Provide the [x, y] coordinate of the cell's center where the given text is located.  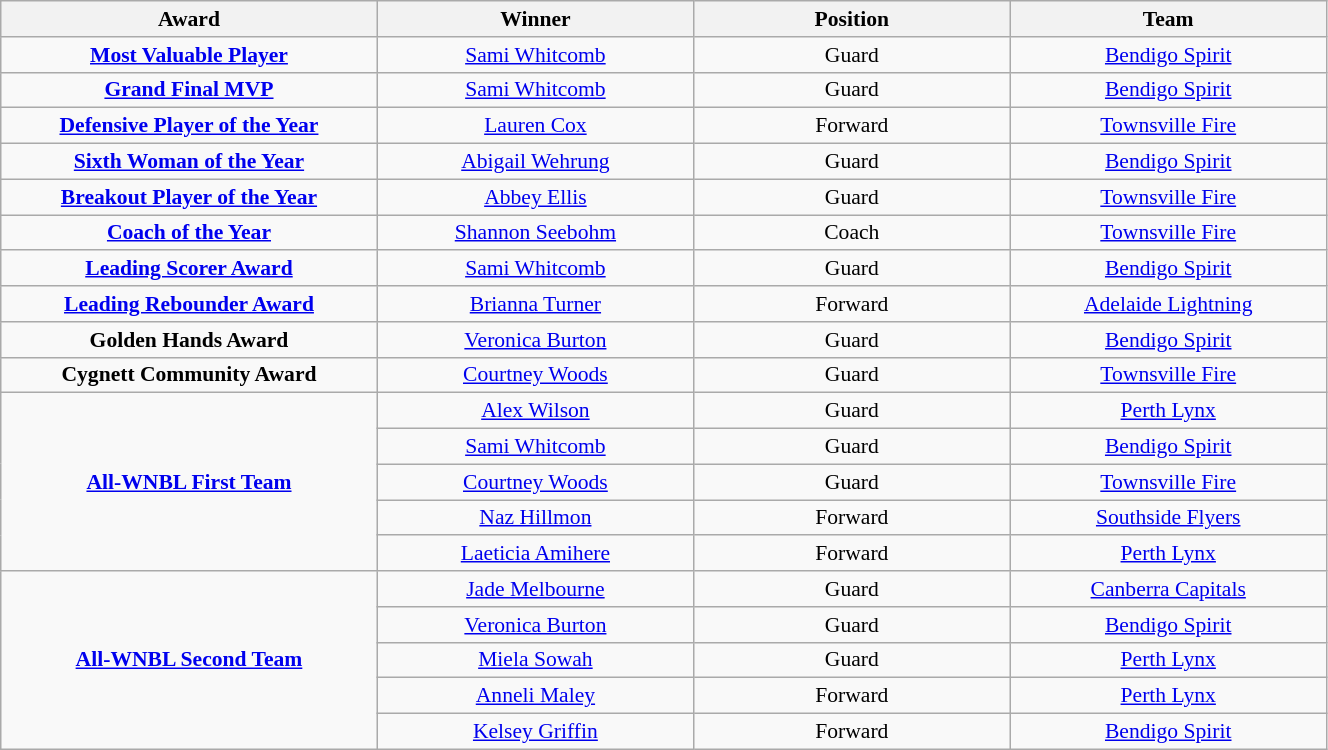
Position [852, 19]
Grand Final MVP [189, 90]
Award [189, 19]
Leading Rebounder Award [189, 304]
Lauren Cox [535, 126]
Coach of the Year [189, 233]
All-WNBL First Team [189, 482]
Kelsey Griffin [535, 732]
Anneli Maley [535, 696]
Alex Wilson [535, 411]
Jade Melbourne [535, 589]
Abbey Ellis [535, 197]
Miela Sowah [535, 660]
Brianna Turner [535, 304]
Team [1168, 19]
Cygnett Community Award [189, 375]
Canberra Capitals [1168, 589]
Laeticia Amihere [535, 554]
Defensive Player of the Year [189, 126]
Adelaide Lightning [1168, 304]
Abigail Wehrung [535, 162]
Shannon Seebohm [535, 233]
All-WNBL Second Team [189, 660]
Golden Hands Award [189, 340]
Winner [535, 19]
Most Valuable Player [189, 55]
Leading Scorer Award [189, 269]
Naz Hillmon [535, 518]
Southside Flyers [1168, 518]
Coach [852, 233]
Sixth Woman of the Year [189, 162]
Breakout Player of the Year [189, 197]
